Determine the (X, Y) coordinate at the center of the cell enclosing the given text.  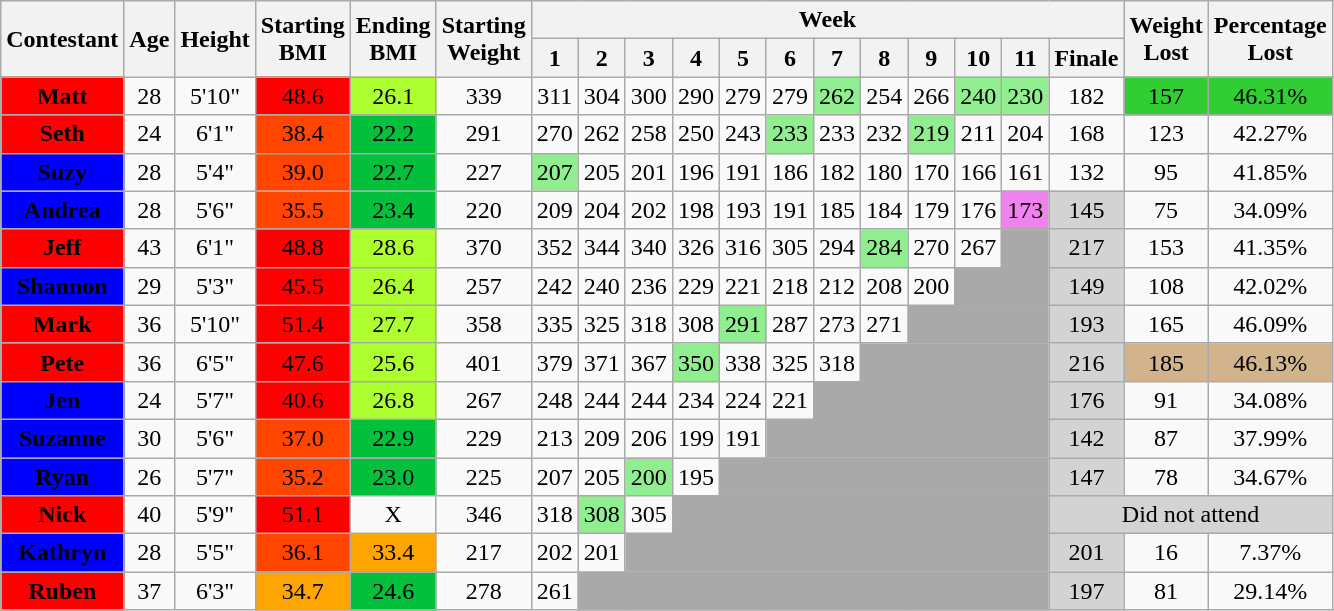
26.1 (393, 96)
335 (554, 324)
234 (696, 400)
22.7 (393, 172)
206 (648, 438)
Suzy (62, 172)
108 (1166, 286)
153 (1166, 248)
34.08% (1270, 400)
34.7 (302, 591)
6 (790, 58)
39.0 (302, 172)
Contestant (62, 39)
3 (648, 58)
26.8 (393, 400)
195 (696, 477)
339 (484, 96)
379 (554, 362)
2 (602, 58)
220 (484, 210)
Jeff (62, 248)
10 (978, 58)
273 (838, 324)
42.27% (1270, 134)
Ruben (62, 591)
78 (1166, 477)
227 (484, 172)
300 (648, 96)
29.14% (1270, 591)
28.6 (393, 248)
EndingBMI (393, 39)
26.4 (393, 286)
371 (602, 362)
Andrea (62, 210)
46.31% (1270, 96)
34.09% (1270, 210)
257 (484, 286)
Age (150, 39)
290 (696, 96)
157 (1166, 96)
173 (1026, 210)
X (393, 515)
9 (932, 58)
142 (1086, 438)
27.7 (393, 324)
Nick (62, 515)
23.0 (393, 477)
294 (838, 248)
Seth (62, 134)
22.2 (393, 134)
Ryan (62, 477)
232 (884, 134)
Matt (62, 96)
370 (484, 248)
Suzanne (62, 438)
161 (1026, 172)
Did not attend (1190, 515)
248 (554, 400)
22.9 (393, 438)
Jen (62, 400)
26 (150, 477)
Finale (1086, 58)
51.4 (302, 324)
198 (696, 210)
6'3" (215, 591)
212 (838, 286)
186 (790, 172)
6'5" (215, 362)
24.6 (393, 591)
87 (1166, 438)
242 (554, 286)
166 (978, 172)
304 (602, 96)
179 (932, 210)
48.8 (302, 248)
5'9" (215, 515)
352 (554, 248)
40.6 (302, 400)
196 (696, 172)
5'3" (215, 286)
45.5 (302, 286)
243 (742, 134)
75 (1166, 210)
132 (1086, 172)
7 (838, 58)
338 (742, 362)
149 (1086, 286)
278 (484, 591)
40 (150, 515)
258 (648, 134)
Week (828, 20)
168 (1086, 134)
5 (742, 58)
29 (150, 286)
81 (1166, 591)
367 (648, 362)
326 (696, 248)
350 (696, 362)
Kathryn (62, 553)
Shannon (62, 286)
219 (932, 134)
95 (1166, 172)
4 (696, 58)
37.99% (1270, 438)
316 (742, 248)
8 (884, 58)
340 (648, 248)
184 (884, 210)
47.6 (302, 362)
34.67% (1270, 477)
216 (1086, 362)
33.4 (393, 553)
358 (484, 324)
StartingBMI (302, 39)
250 (696, 134)
230 (1026, 96)
91 (1166, 400)
224 (742, 400)
197 (1086, 591)
11 (1026, 58)
311 (554, 96)
147 (1086, 477)
Height (215, 39)
16 (1166, 553)
41.85% (1270, 172)
25.6 (393, 362)
170 (932, 172)
211 (978, 134)
48.6 (302, 96)
208 (884, 286)
261 (554, 591)
287 (790, 324)
266 (932, 96)
225 (484, 477)
401 (484, 362)
5'4" (215, 172)
236 (648, 286)
284 (884, 248)
StartingWeight (484, 39)
35.2 (302, 477)
PercentageLost (1270, 39)
218 (790, 286)
35.5 (302, 210)
51.1 (302, 515)
123 (1166, 134)
30 (150, 438)
180 (884, 172)
Mark (62, 324)
38.4 (302, 134)
346 (484, 515)
46.13% (1270, 362)
5'5" (215, 553)
145 (1086, 210)
165 (1166, 324)
42.02% (1270, 286)
WeightLost (1166, 39)
344 (602, 248)
1 (554, 58)
199 (696, 438)
213 (554, 438)
43 (150, 248)
37 (150, 591)
271 (884, 324)
41.35% (1270, 248)
36.1 (302, 553)
Pete (62, 362)
23.4 (393, 210)
37.0 (302, 438)
254 (884, 96)
46.09% (1270, 324)
7.37% (1270, 553)
